Return the (x, y) coordinate for the center point of the cell that contains the specified text.  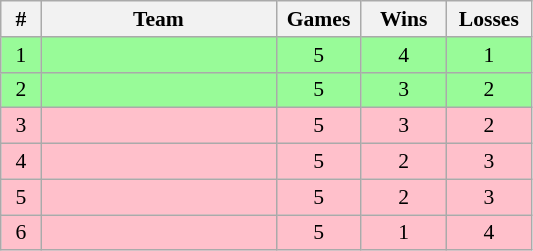
Team (158, 19)
# (21, 19)
Wins (404, 19)
6 (21, 233)
Losses (488, 19)
Games (318, 19)
